From the cell containing the given text, extract its center point as (X, Y) coordinate. 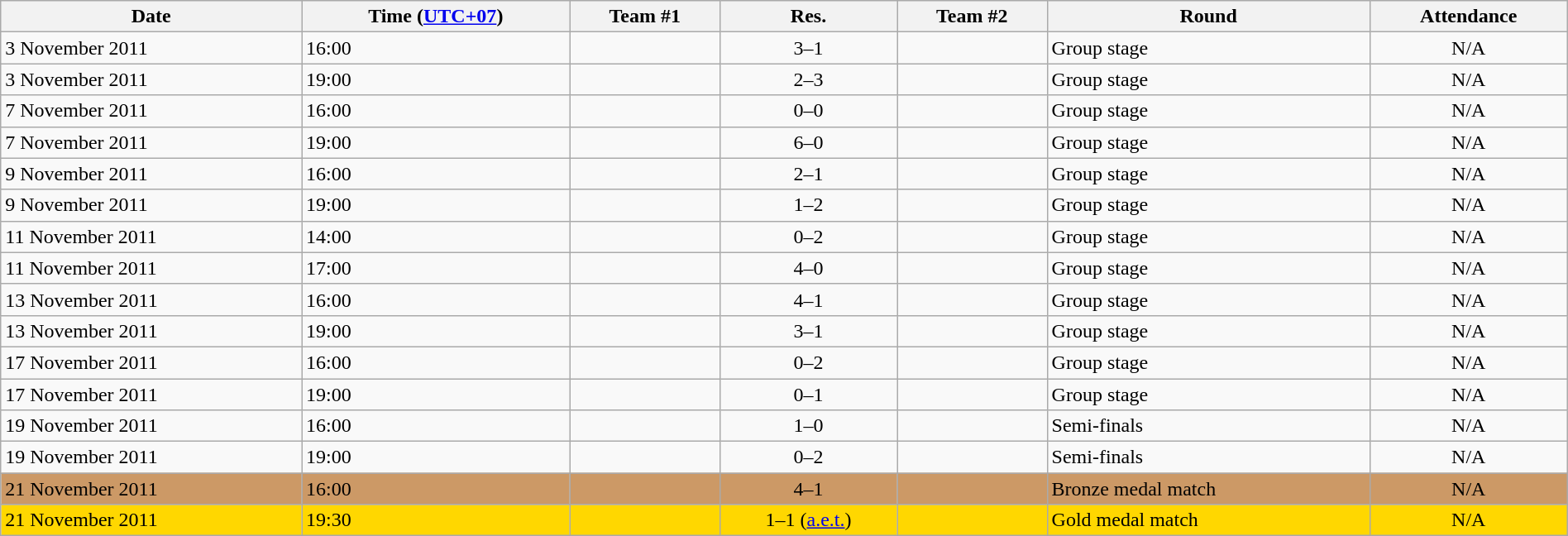
2–1 (808, 174)
Res. (808, 17)
Time (UTC+07) (436, 17)
Round (1208, 17)
4–0 (808, 268)
14:00 (436, 237)
Gold medal match (1208, 520)
0–1 (808, 395)
17:00 (436, 268)
1–0 (808, 426)
Date (151, 17)
19:30 (436, 520)
1–2 (808, 205)
6–0 (808, 142)
Attendance (1469, 17)
Team #1 (645, 17)
1–1 (a.e.t.) (808, 520)
2–3 (808, 79)
0–0 (808, 111)
Team #2 (973, 17)
Bronze medal match (1208, 489)
